Locate the cell with the specified text and output its (X, Y) center coordinate. 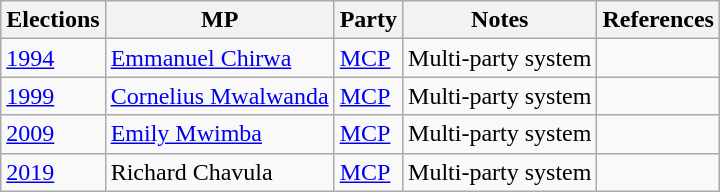
Cornelius Mwalwanda (220, 96)
Emmanuel Chirwa (220, 58)
Richard Chavula (220, 172)
1999 (53, 96)
Notes (500, 20)
2009 (53, 134)
Emily Mwimba (220, 134)
Elections (53, 20)
Party (368, 20)
References (658, 20)
MP (220, 20)
1994 (53, 58)
2019 (53, 172)
